Detect which cell encompasses the target text, then output its (x, y) center coordinate. 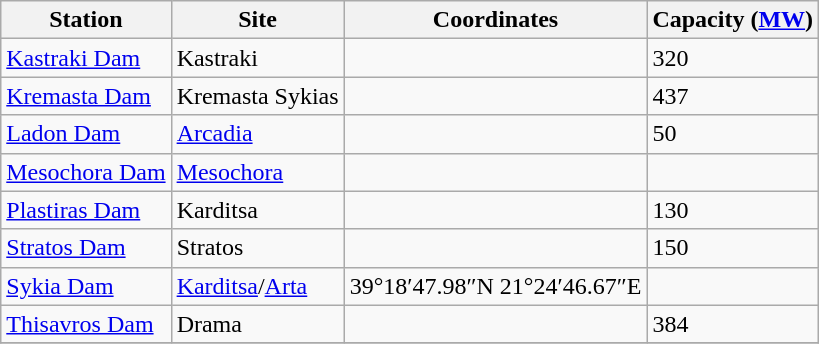
130 (733, 210)
Drama (258, 324)
Karditsa/Arta (258, 286)
Ladon Dam (86, 134)
Site (258, 20)
Plastiras Dam (86, 210)
Kremasta Dam (86, 96)
Kastraki (258, 58)
Stratos Dam (86, 248)
Kremasta Sykias (258, 96)
150 (733, 248)
384 (733, 324)
Station (86, 20)
50 (733, 134)
Stratos (258, 248)
Sykia Dam (86, 286)
Thisavros Dam (86, 324)
Kastraki Dam (86, 58)
Arcadia (258, 134)
Mesochora (258, 172)
437 (733, 96)
Capacity (MW) (733, 20)
320 (733, 58)
Mesochora Dam (86, 172)
39°18′47.98″N 21°24′46.67″E (496, 286)
Karditsa (258, 210)
Coordinates (496, 20)
